Capture the cell that displays the provided text and extract its (X, Y) central coordinate. 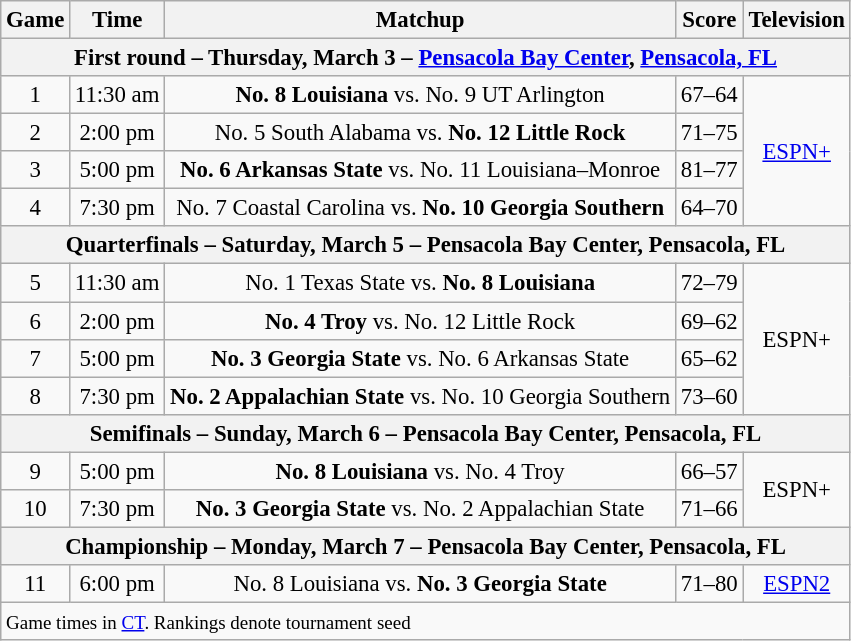
65–62 (709, 358)
No. 5 South Alabama vs. No. 12 Little Rock (420, 133)
Time (118, 20)
No. 4 Troy vs. No. 12 Little Rock (420, 321)
No. 3 Georgia State vs. No. 6 Arkansas State (420, 358)
Television (796, 20)
71–66 (709, 509)
11 (36, 584)
Score (709, 20)
67–64 (709, 95)
Game (36, 20)
8 (36, 396)
Matchup (420, 20)
Championship – Monday, March 7 – Pensacola Bay Center, Pensacola, FL (426, 546)
Game times in CT. Rankings denote tournament seed (426, 621)
6 (36, 321)
No. 3 Georgia State vs. No. 2 Appalachian State (420, 509)
5 (36, 283)
3 (36, 170)
6:00 pm (118, 584)
ESPN2 (796, 584)
10 (36, 509)
7 (36, 358)
71–80 (709, 584)
No. 8 Louisiana vs. No. 9 UT Arlington (420, 95)
Semifinals – Sunday, March 6 – Pensacola Bay Center, Pensacola, FL (426, 433)
No. 6 Arkansas State vs. No. 11 Louisiana–Monroe (420, 170)
81–77 (709, 170)
No. 1 Texas State vs. No. 8 Louisiana (420, 283)
73–60 (709, 396)
1 (36, 95)
Quarterfinals – Saturday, March 5 – Pensacola Bay Center, Pensacola, FL (426, 245)
72–79 (709, 283)
71–75 (709, 133)
2 (36, 133)
First round – Thursday, March 3 – Pensacola Bay Center, Pensacola, FL (426, 58)
No. 7 Coastal Carolina vs. No. 10 Georgia Southern (420, 208)
9 (36, 471)
No. 8 Louisiana vs. No. 3 Georgia State (420, 584)
66–57 (709, 471)
No. 2 Appalachian State vs. No. 10 Georgia Southern (420, 396)
No. 8 Louisiana vs. No. 4 Troy (420, 471)
4 (36, 208)
69–62 (709, 321)
64–70 (709, 208)
